Find where the given text appears and provide that cell's center as (X, Y) coordinate. 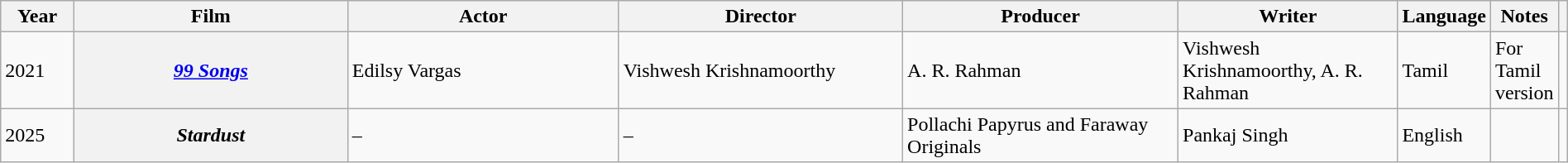
Director (761, 17)
English (1444, 136)
Pollachi Papyrus and Faraway Originals (1040, 136)
Notes (1524, 17)
2025 (38, 136)
For Tamil version (1524, 70)
Actor (483, 17)
99 Songs (210, 70)
Tamil (1444, 70)
Stardust (210, 136)
Edilsy Vargas (483, 70)
Year (38, 17)
Vishwesh Krishnamoorthy (761, 70)
Producer (1040, 17)
Language (1444, 17)
A. R. Rahman (1040, 70)
2021 (38, 70)
Pankaj Singh (1288, 136)
Writer (1288, 17)
Film (210, 17)
Vishwesh Krishnamoorthy, A. R. Rahman (1288, 70)
